Detect which cell encompasses the target text, then output its (x, y) center coordinate. 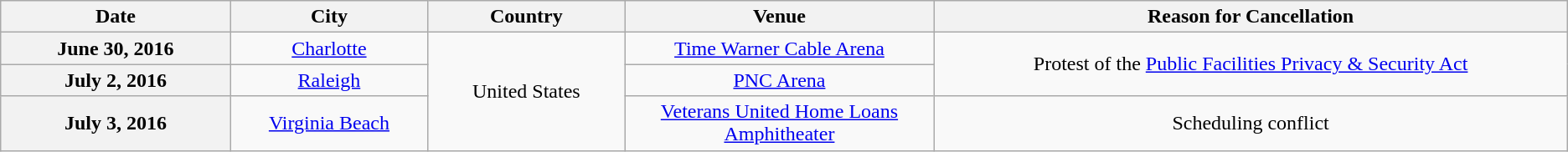
Venue (779, 17)
Virginia Beach (329, 124)
City (329, 17)
Scheduling conflict (1251, 124)
PNC Arena (779, 80)
Raleigh (329, 80)
Protest of the Public Facilities Privacy & Security Act (1251, 64)
Veterans United Home Loans Amphitheater (779, 124)
Country (526, 17)
Time Warner Cable Arena (779, 48)
United States (526, 92)
July 3, 2016 (116, 124)
July 2, 2016 (116, 80)
Charlotte (329, 48)
Date (116, 17)
Reason for Cancellation (1251, 17)
June 30, 2016 (116, 48)
